Search for the cell housing the specified text and yield its (x, y) center coordinate. 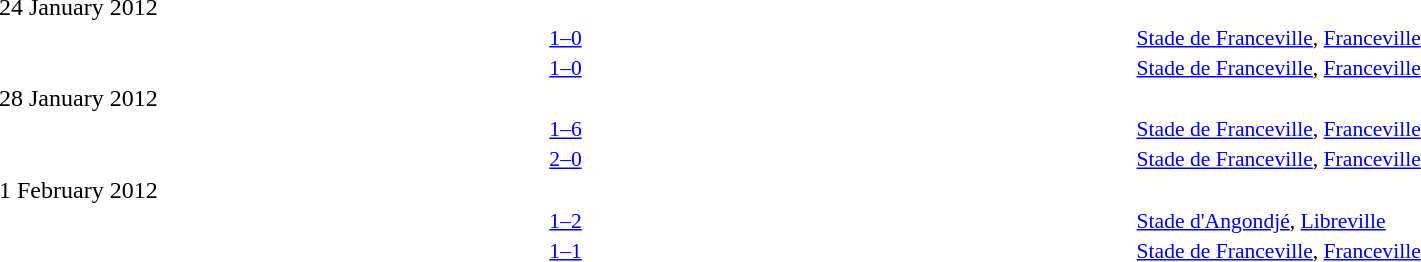
1–2 (566, 220)
2–0 (566, 159)
1–6 (566, 129)
